Return the [x, y] coordinate for the center point of the cell that contains the specified text.  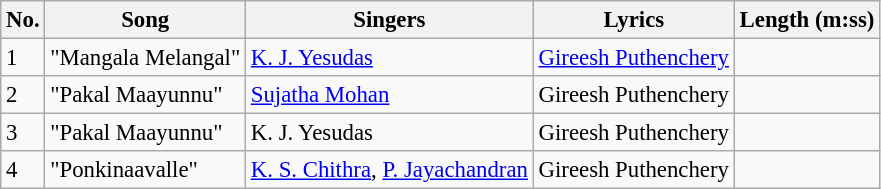
1 [23, 58]
4 [23, 170]
Lyrics [634, 20]
Length (m:ss) [806, 20]
K. S. Chithra, P. Jayachandran [390, 170]
"Mangala Melangal" [146, 58]
Sujatha Mohan [390, 95]
Singers [390, 20]
3 [23, 133]
Song [146, 20]
2 [23, 95]
"Ponkinaavalle" [146, 170]
No. [23, 20]
